For the text-containing cell, return its midpoint in (x, y) coordinate format. 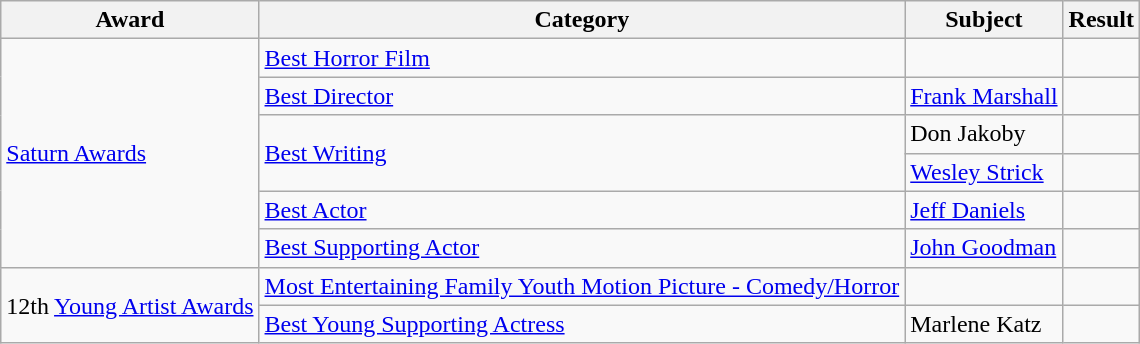
Most Entertaining Family Youth Motion Picture - Comedy/Horror (582, 286)
Best Supporting Actor (582, 248)
Result (1101, 20)
Best Actor (582, 210)
Jeff Daniels (984, 210)
Award (130, 20)
Saturn Awards (130, 153)
Category (582, 20)
Don Jakoby (984, 134)
Frank Marshall (984, 96)
John Goodman (984, 248)
12th Young Artist Awards (130, 305)
Best Horror Film (582, 58)
Wesley Strick (984, 172)
Subject (984, 20)
Best Young Supporting Actress (582, 324)
Marlene Katz (984, 324)
Best Writing (582, 153)
Best Director (582, 96)
